From the cell containing the given text, extract its center point as (X, Y) coordinate. 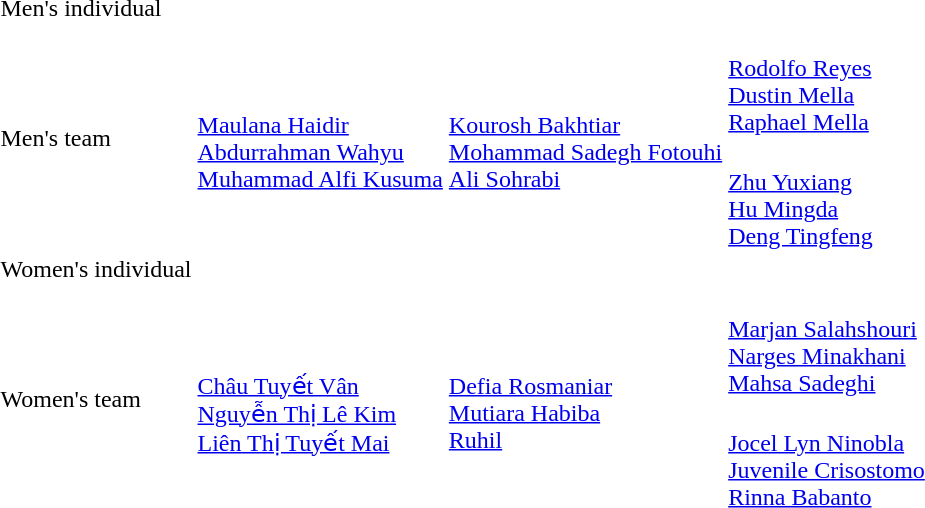
Kourosh BakhtiarMohammad Sadegh FotouhiAli Sohrabi (585, 138)
Maulana HaidirAbdurrahman WahyuMuhammad Alfi Kusuma (320, 138)
